Pinpoint the cell where the given text exists, returning its (X, Y) midpoint coordinate. 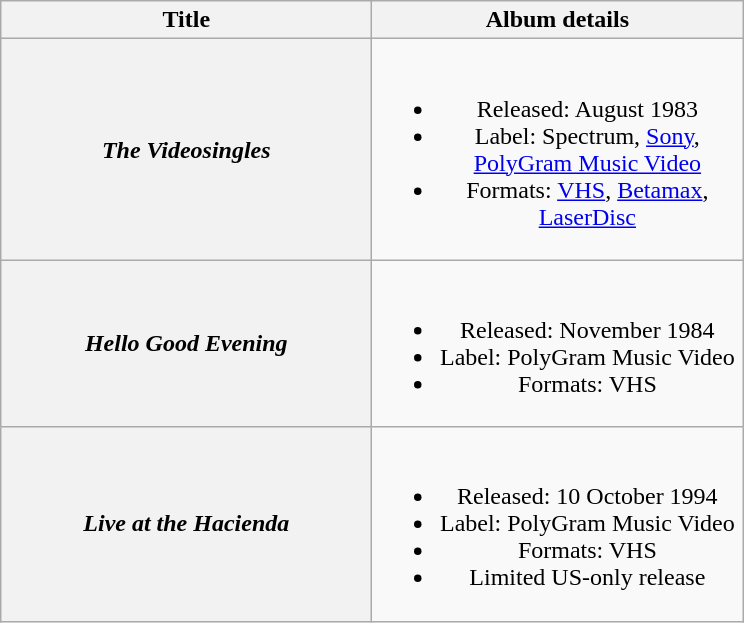
The Videosingles (186, 150)
Album details (558, 20)
Released: August 1983Label: Spectrum, Sony, PolyGram Music VideoFormats: VHS, Betamax, LaserDisc (558, 150)
Released: November 1984Label: PolyGram Music VideoFormats: VHS (558, 344)
Title (186, 20)
Hello Good Evening (186, 344)
Released: 10 October 1994Label: PolyGram Music VideoFormats: VHSLimited US-only release (558, 524)
Live at the Hacienda (186, 524)
